Extract the [X, Y] coordinate from the center of the cell holding the provided text.  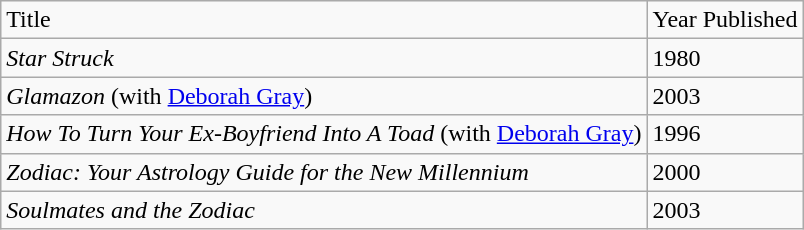
1996 [725, 134]
How To Turn Your Ex-Boyfriend Into A Toad (with Deborah Gray) [324, 134]
Soulmates and the Zodiac [324, 210]
Glamazon (with Deborah Gray) [324, 96]
Title [324, 20]
2000 [725, 172]
Year Published [725, 20]
Zodiac: Your Astrology Guide for the New Millennium [324, 172]
1980 [725, 58]
Star Struck [324, 58]
